From the cell containing the given text, extract its center point as (X, Y) coordinate. 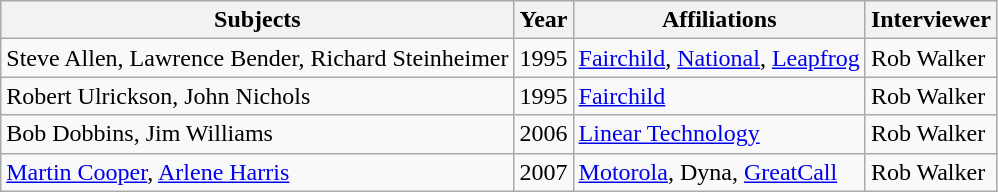
Bob Dobbins, Jim Williams (258, 134)
Motorola, Dyna, GreatCall (719, 172)
Linear Technology (719, 134)
2007 (544, 172)
Steve Allen, Lawrence Bender, Richard Steinheimer (258, 58)
Affiliations (719, 20)
Year (544, 20)
2006 (544, 134)
Fairchild, National, Leapfrog (719, 58)
Martin Cooper, Arlene Harris (258, 172)
Fairchild (719, 96)
Robert Ulrickson, John Nichols (258, 96)
Interviewer (930, 20)
Subjects (258, 20)
